Output the (x, y) coordinate of the center of the cell containing the given text.  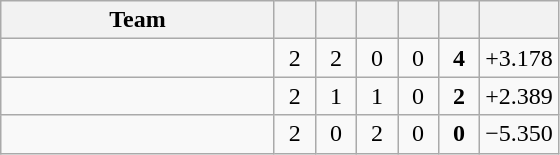
−5.350 (520, 134)
+3.178 (520, 58)
+2.389 (520, 96)
4 (460, 58)
Team (138, 20)
